Scan for the cell matching the given text and deliver its (x, y) coordinate at center. 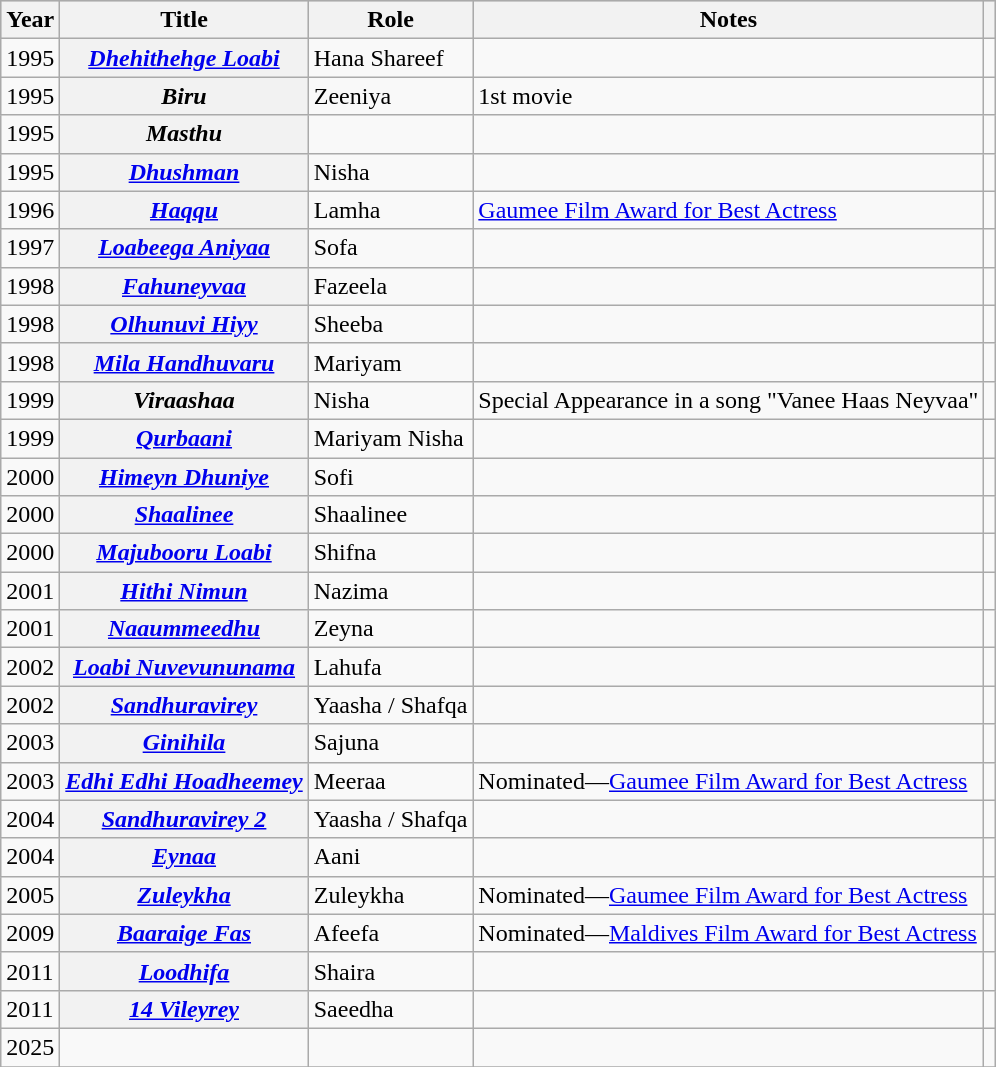
Ginihila (184, 743)
Sandhuravirey 2 (184, 819)
Nominated—Maldives Film Award for Best Actress (728, 933)
2005 (30, 895)
Fahuneyvaa (184, 286)
Eynaa (184, 857)
Meeraa (390, 781)
Viraashaa (184, 400)
Hana Shareef (390, 58)
Naaummeedhu (184, 629)
Zeyna (390, 629)
Sheeba (390, 324)
1st movie (728, 96)
2025 (30, 1047)
Edhi Edhi Hoadheemey (184, 781)
Aani (390, 857)
Nazima (390, 591)
Lamha (390, 210)
Mariyam (390, 362)
Gaumee Film Award for Best Actress (728, 210)
Majubooru Loabi (184, 553)
Afeefa (390, 933)
Sajuna (390, 743)
Baaraige Fas (184, 933)
Zeeniya (390, 96)
2009 (30, 933)
Dhehithehge Loabi (184, 58)
Shifna (390, 553)
1997 (30, 248)
Sandhuravirey (184, 705)
Year (30, 20)
Hithi Nimun (184, 591)
1996 (30, 210)
Himeyn Dhuniye (184, 477)
Biru (184, 96)
Loabeega Aniyaa (184, 248)
14 Vileyrey (184, 1009)
Mila Handhuvaru (184, 362)
Dhushman (184, 172)
Special Appearance in a song "Vanee Haas Neyvaa" (728, 400)
Fazeela (390, 286)
Notes (728, 20)
Olhunuvi Hiyy (184, 324)
Masthu (184, 134)
Sofa (390, 248)
Qurbaani (184, 438)
Role (390, 20)
Saeedha (390, 1009)
Title (184, 20)
Loabi Nuvevununama (184, 667)
Lahufa (390, 667)
Sofi (390, 477)
Shaira (390, 971)
Haqqu (184, 210)
Mariyam Nisha (390, 438)
Loodhifa (184, 971)
